Locate the cell with the specified text and output its (x, y) center coordinate. 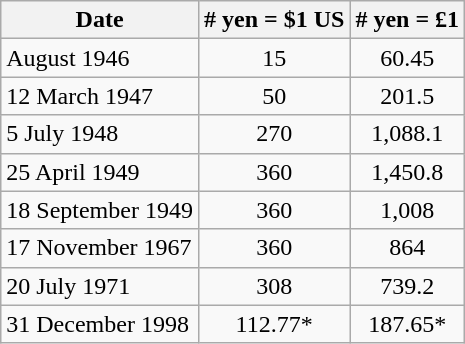
1,088.1 (408, 134)
18 September 1949 (100, 210)
1,450.8 (408, 172)
# yen = $1 US (274, 20)
270 (274, 134)
50 (274, 96)
25 April 1949 (100, 172)
187.65* (408, 324)
# yen = £1 (408, 20)
1,008 (408, 210)
60.45 (408, 58)
17 November 1967 (100, 248)
15 (274, 58)
308 (274, 286)
201.5 (408, 96)
12 March 1947 (100, 96)
August 1946 (100, 58)
5 July 1948 (100, 134)
864 (408, 248)
112.77* (274, 324)
Date (100, 20)
31 December 1998 (100, 324)
739.2 (408, 286)
20 July 1971 (100, 286)
